Detect which cell encompasses the target text, then output its (X, Y) center coordinate. 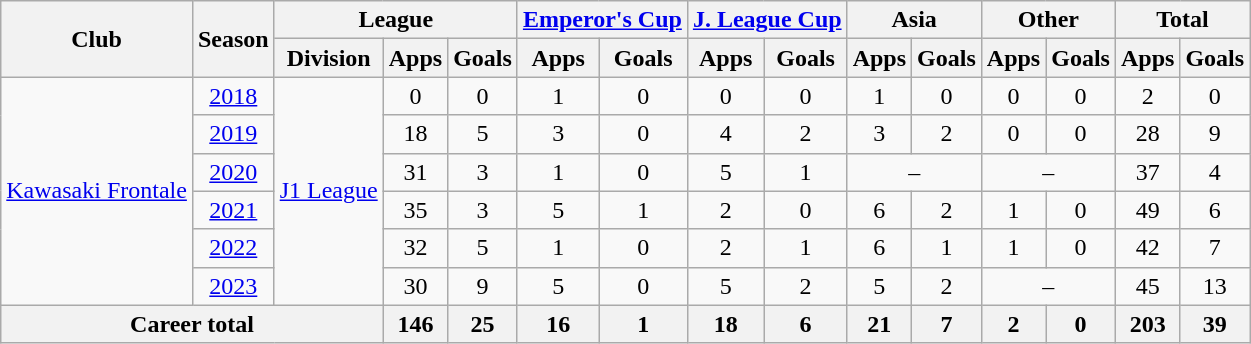
J. League Cup (767, 20)
35 (415, 210)
2020 (233, 172)
39 (1215, 324)
Total (1182, 20)
146 (415, 324)
Club (97, 39)
Division (328, 58)
30 (415, 286)
Emperor's Cup (602, 20)
45 (1147, 286)
Other (1048, 20)
2019 (233, 134)
21 (879, 324)
32 (415, 248)
League (396, 20)
Career total (192, 324)
28 (1147, 134)
31 (415, 172)
16 (558, 324)
13 (1215, 286)
Kawasaki Frontale (97, 191)
Season (233, 39)
2018 (233, 96)
25 (483, 324)
2022 (233, 248)
Asia (914, 20)
203 (1147, 324)
2021 (233, 210)
37 (1147, 172)
J1 League (328, 191)
42 (1147, 248)
2023 (233, 286)
49 (1147, 210)
